Output the [X, Y] coordinate of the center of the cell containing the given text.  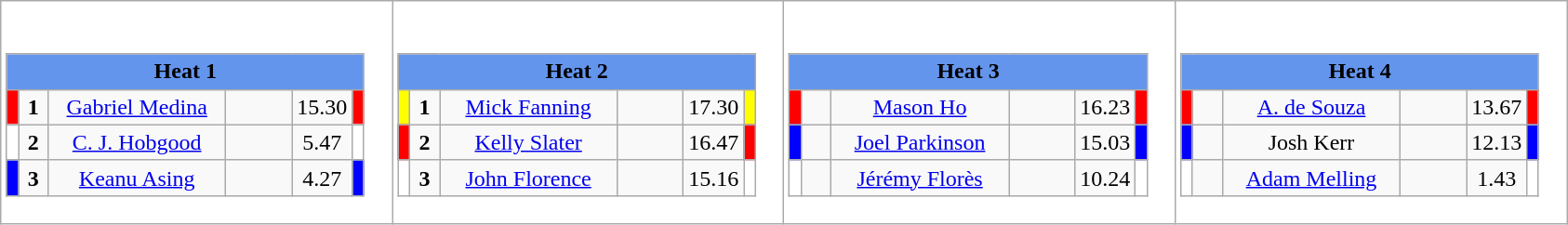
Heat 3 Mason Ho 16.23 Joel Parkinson 15.03 Jérémy Florès 10.24 [980, 112]
Heat 4 A. de Souza 13.67 Josh Kerr 12.13 Adam Melling 1.43 [1371, 112]
C. J. Hobgood [138, 142]
15.03 [1105, 142]
5.47 [322, 142]
Mick Fanning [528, 107]
Adam Melling [1311, 178]
John Florence [528, 178]
Jérémy Florès [921, 178]
Heat 1 [185, 72]
12.13 [1497, 142]
Heat 2 1 Mick Fanning 17.30 2 Kelly Slater 16.47 3 John Florence 15.16 [588, 112]
Heat 4 [1360, 72]
Heat 2 [577, 72]
Gabriel Medina [138, 107]
17.30 [714, 107]
16.23 [1105, 107]
10.24 [1105, 178]
Mason Ho [921, 107]
15.16 [714, 178]
Kelly Slater [528, 142]
Heat 3 [968, 72]
1.43 [1497, 178]
15.30 [322, 107]
4.27 [322, 178]
13.67 [1497, 107]
Keanu Asing [138, 178]
Josh Kerr [1311, 142]
Heat 1 1 Gabriel Medina 15.30 2 C. J. Hobgood 5.47 3 Keanu Asing 4.27 [197, 112]
Joel Parkinson [921, 142]
A. de Souza [1311, 107]
16.47 [714, 142]
